Provide the [X, Y] coordinate of the cell's center where the given text is located.  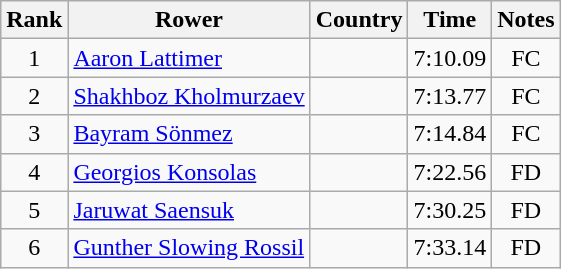
5 [34, 210]
4 [34, 172]
Time [450, 20]
7:14.84 [450, 134]
7:13.77 [450, 96]
7:30.25 [450, 210]
7:22.56 [450, 172]
Shakhboz Kholmurzaev [189, 96]
7:10.09 [450, 58]
Rank [34, 20]
7:33.14 [450, 248]
6 [34, 248]
3 [34, 134]
Country [359, 20]
Notes [526, 20]
Aaron Lattimer [189, 58]
Jaruwat Saensuk [189, 210]
2 [34, 96]
1 [34, 58]
Gunther Slowing Rossil [189, 248]
Georgios Konsolas [189, 172]
Bayram Sönmez [189, 134]
Rower [189, 20]
